Determine the [x, y] coordinate at the center of the cell enclosing the given text.  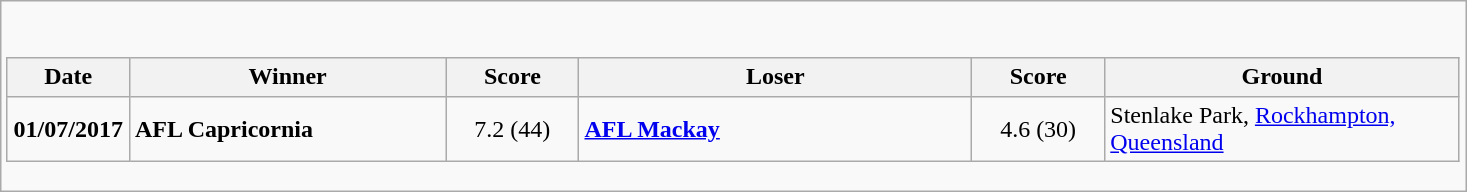
Ground [1282, 77]
Stenlake Park, Rockhampton, Queensland [1282, 128]
7.2 (44) [512, 128]
01/07/2017 [68, 128]
Winner [287, 77]
AFL Capricornia [287, 128]
Date Winner Score Loser Score Ground 01/07/2017 AFL Capricornia 7.2 (44) AFL Mackay 4.6 (30) Stenlake Park, Rockhampton, Queensland [734, 96]
Loser [776, 77]
AFL Mackay [776, 128]
4.6 (30) [1038, 128]
Date [68, 77]
